Provide the [x, y] coordinate of the cell's center where the given text is located.  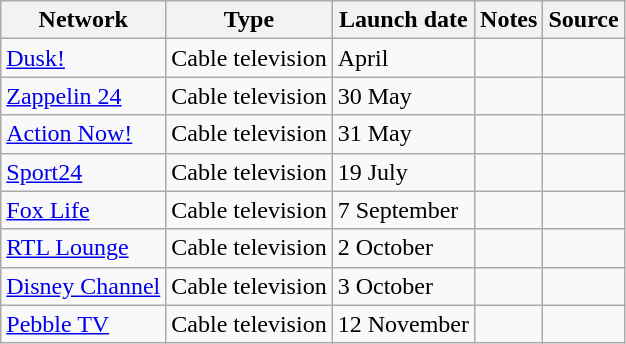
2 October [403, 248]
April [403, 58]
Pebble TV [84, 324]
Launch date [403, 20]
Network [84, 20]
3 October [403, 286]
Zappelin 24 [84, 96]
Disney Channel [84, 286]
Dusk! [84, 58]
Fox Life [84, 210]
Type [249, 20]
RTL Lounge [84, 248]
7 September [403, 210]
19 July [403, 172]
Notes [509, 20]
Sport24 [84, 172]
31 May [403, 134]
Source [584, 20]
Action Now! [84, 134]
30 May [403, 96]
12 November [403, 324]
